Find where the given text appears and provide that cell's center as (x, y) coordinate. 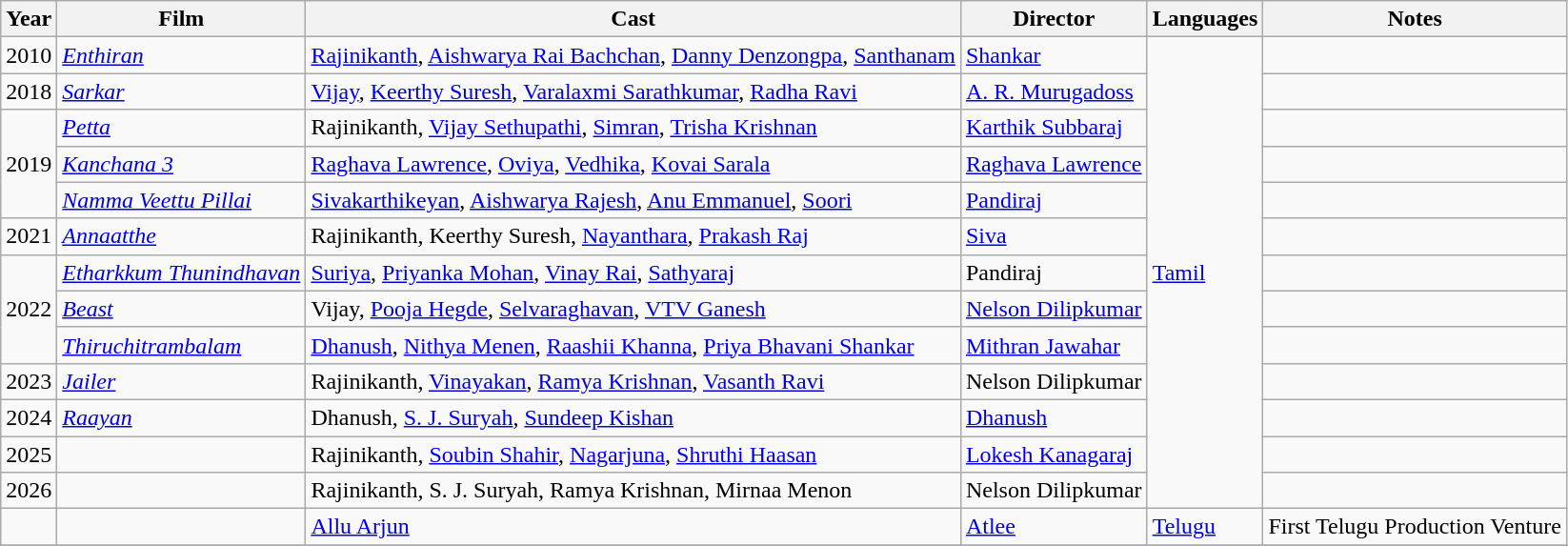
Raayan (181, 417)
Dhanush (1054, 417)
2010 (29, 55)
2019 (29, 164)
Enthiran (181, 55)
Mithran Jawahar (1054, 345)
Suriya, Priyanka Mohan, Vinay Rai, Sathyaraj (633, 273)
Dhanush, S. J. Suryah, Sundeep Kishan (633, 417)
Jailer (181, 381)
2021 (29, 236)
Raghava Lawrence, Oviya, Vedhika, Kovai Sarala (633, 164)
Rajinikanth, Soubin Shahir, Nagarjuna, Shruthi Haasan (633, 455)
Sivakarthikeyan, Aishwarya Rajesh, Anu Emmanuel, Soori (633, 200)
Telugu (1205, 527)
Cast (633, 19)
Karthik Subbaraj (1054, 128)
2022 (29, 309)
2023 (29, 381)
Vijay, Pooja Hegde, Selvaraghavan, VTV Ganesh (633, 309)
Annaatthe (181, 236)
Rajinikanth, Aishwarya Rai Bachchan, Danny Denzongpa, Santhanam (633, 55)
Rajinikanth, Vinayakan, Ramya Krishnan, Vasanth Ravi (633, 381)
Etharkkum Thunindhavan (181, 273)
Shankar (1054, 55)
Lokesh Kanagaraj (1054, 455)
A. R. Murugadoss (1054, 91)
Siva (1054, 236)
Raghava Lawrence (1054, 164)
2025 (29, 455)
Rajinikanth, Vijay Sethupathi, Simran, Trisha Krishnan (633, 128)
Atlee (1054, 527)
First Telugu Production Venture (1415, 527)
Vijay, Keerthy Suresh, Varalaxmi Sarathkumar, Radha Ravi (633, 91)
2018 (29, 91)
Beast (181, 309)
Director (1054, 19)
2024 (29, 417)
Petta (181, 128)
Year (29, 19)
Languages (1205, 19)
Rajinikanth, Keerthy Suresh, Nayanthara, Prakash Raj (633, 236)
Tamil (1205, 273)
Film (181, 19)
Dhanush, Nithya Menen, Raashii Khanna, Priya Bhavani Shankar (633, 345)
Rajinikanth, S. J. Suryah, Ramya Krishnan, Mirnaa Menon (633, 491)
Notes (1415, 19)
2026 (29, 491)
Thiruchitrambalam (181, 345)
Sarkar (181, 91)
Allu Arjun (633, 527)
Namma Veettu Pillai (181, 200)
Kanchana 3 (181, 164)
